Find where the given text appears and provide that cell's center as (x, y) coordinate. 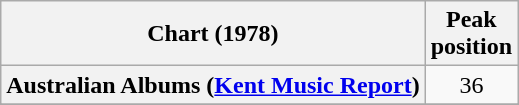
Australian Albums (Kent Music Report) (213, 85)
Peakposition (471, 34)
Chart (1978) (213, 34)
36 (471, 85)
